Extract the [x, y] coordinate from the center of the cell holding the provided text.  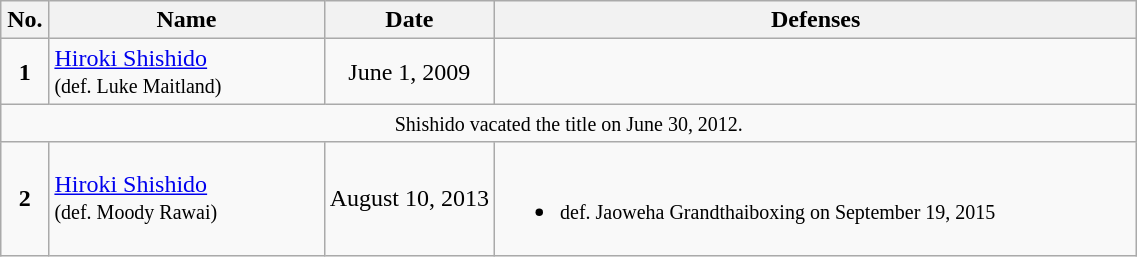
Defenses [816, 20]
1 [25, 72]
Name [186, 20]
Hiroki Shishido(def. Moody Rawai) [186, 198]
def. Jaoweha Grandthaiboxing on September 19, 2015 [816, 198]
August 10, 2013 [409, 198]
Shishido vacated the title on June 30, 2012. [569, 123]
June 1, 2009 [409, 72]
No. [25, 20]
2 [25, 198]
Date [409, 20]
Hiroki Shishido(def. Luke Maitland) [186, 72]
